Provide the (X, Y) coordinate of the cell's center where the given text is located.  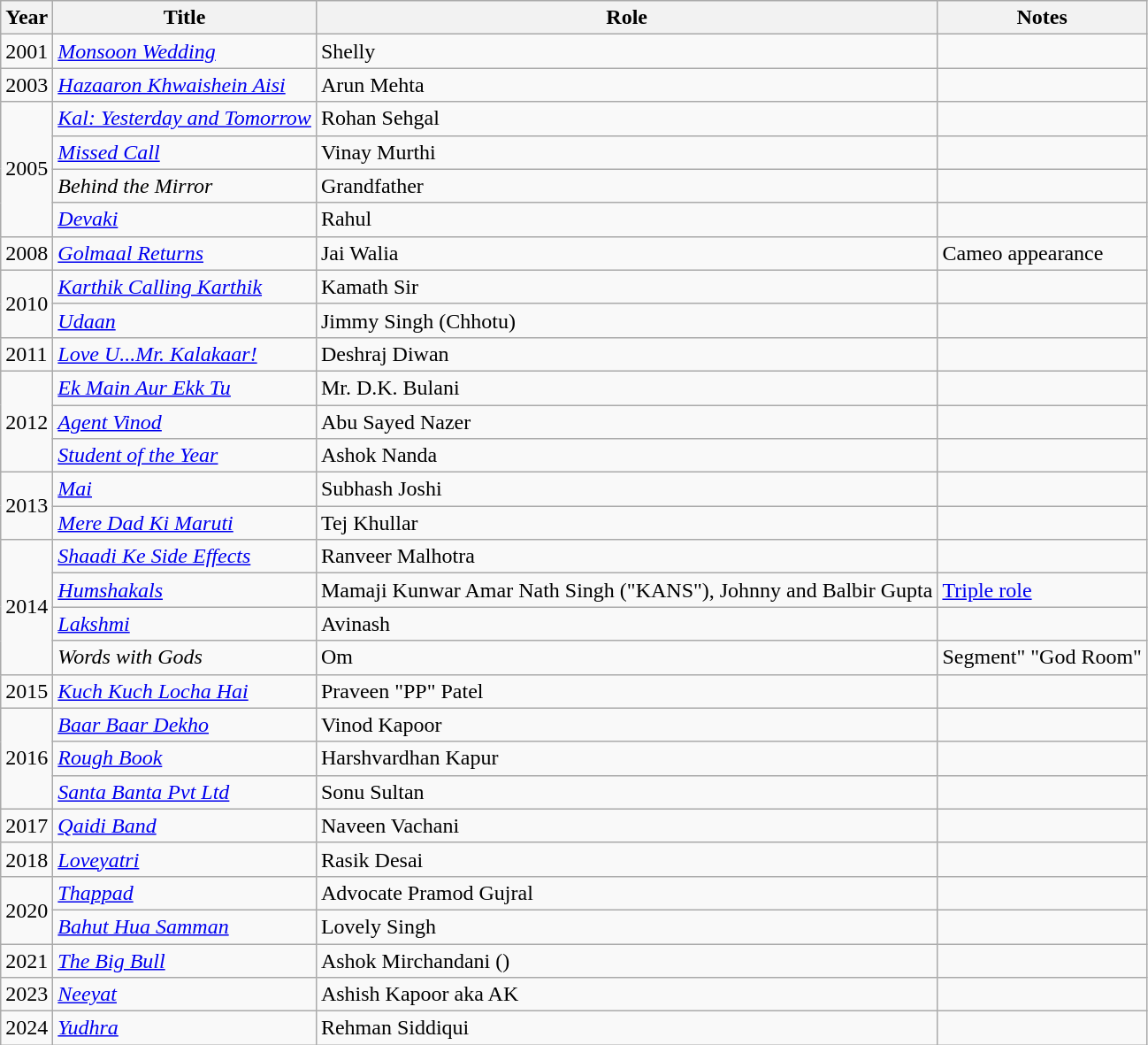
2015 (27, 691)
Vinay Murthi (626, 152)
2011 (27, 354)
Rahul (626, 219)
Kuch Kuch Locha Hai (185, 691)
2021 (27, 960)
Love U...Mr. Kalakaar! (185, 354)
Deshraj Diwan (626, 354)
Avinash (626, 624)
Mamaji Kunwar Amar Nath Singh ("KANS"), Johnny and Balbir Gupta (626, 590)
Karthik Calling Karthik (185, 287)
Praveen "PP" Patel (626, 691)
Ashok Mirchandani () (626, 960)
Yudhra (185, 1028)
2023 (27, 995)
Abu Sayed Nazer (626, 422)
Monsoon Wedding (185, 51)
Rehman Siddiqui (626, 1028)
Vinod Kapoor (626, 725)
Baar Baar Dekho (185, 725)
Santa Banta Pvt Ltd (185, 792)
Mr. D.K. Bulani (626, 388)
Jai Walia (626, 253)
Year (27, 18)
2010 (27, 304)
Om (626, 657)
Thappad (185, 893)
Title (185, 18)
2012 (27, 421)
2005 (27, 169)
Rohan Sehgal (626, 119)
Behind the Mirror (185, 186)
Agent Vinod (185, 422)
Humshakals (185, 590)
Qaidi Band (185, 826)
Missed Call (185, 152)
2014 (27, 607)
Notes (1042, 18)
Shelly (626, 51)
Ek Main Aur Ekk Tu (185, 388)
2001 (27, 51)
2016 (27, 758)
Words with Gods (185, 657)
Kal: Yesterday and Tomorrow (185, 119)
Udaan (185, 320)
2024 (27, 1028)
Subhash Joshi (626, 489)
The Big Bull (185, 960)
Harshvardhan Kapur (626, 758)
Naveen Vachani (626, 826)
Grandfather (626, 186)
Rasik Desai (626, 859)
2013 (27, 506)
Student of the Year (185, 456)
Advocate Pramod Gujral (626, 893)
Segment" "God Room" (1042, 657)
Neeyat (185, 995)
Kamath Sir (626, 287)
Ashok Nanda (626, 456)
Tej Khullar (626, 523)
Shaadi Ke Side Effects (185, 557)
Devaki (185, 219)
Rough Book (185, 758)
Hazaaron Khwaishein Aisi (185, 85)
2003 (27, 85)
Role (626, 18)
Mai (185, 489)
Mere Dad Ki Maruti (185, 523)
Lovely Singh (626, 926)
2008 (27, 253)
Loveyatri (185, 859)
Golmaal Returns (185, 253)
Bahut Hua Samman (185, 926)
Jimmy Singh (Chhotu) (626, 320)
2020 (27, 910)
Ranveer Malhotra (626, 557)
Arun Mehta (626, 85)
2018 (27, 859)
Lakshmi (185, 624)
Sonu Sultan (626, 792)
Triple role (1042, 590)
Cameo appearance (1042, 253)
2017 (27, 826)
Ashish Kapoor aka AK (626, 995)
